Identify which cell holds the provided text, then report its [x, y] central coordinate. 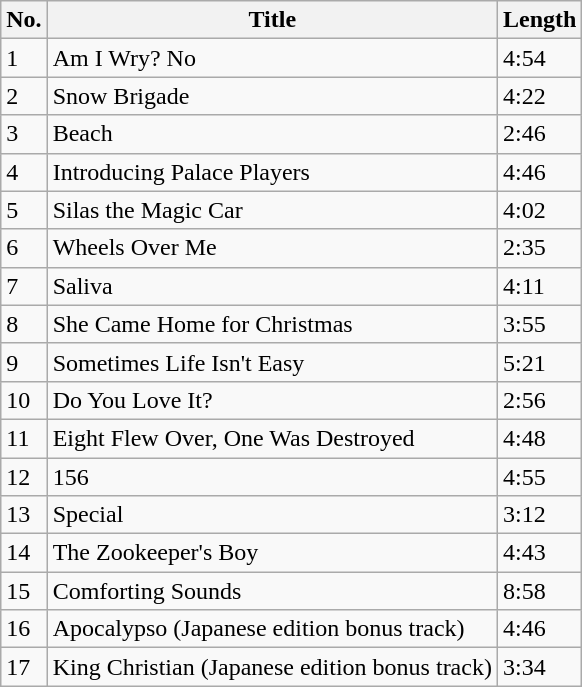
Beach [272, 134]
17 [24, 667]
4:55 [539, 477]
Eight Flew Over, One Was Destroyed [272, 438]
1 [24, 58]
3 [24, 134]
She Came Home for Christmas [272, 324]
2:46 [539, 134]
10 [24, 400]
4 [24, 172]
Silas the Magic Car [272, 210]
No. [24, 20]
8 [24, 324]
2:35 [539, 248]
Introducing Palace Players [272, 172]
156 [272, 477]
2 [24, 96]
Do You Love It? [272, 400]
Title [272, 20]
Length [539, 20]
12 [24, 477]
8:58 [539, 591]
Saliva [272, 286]
4:22 [539, 96]
9 [24, 362]
4:11 [539, 286]
11 [24, 438]
Apocalypso (Japanese edition bonus track) [272, 629]
King Christian (Japanese edition bonus track) [272, 667]
Wheels Over Me [272, 248]
Comforting Sounds [272, 591]
4:43 [539, 553]
5:21 [539, 362]
Sometimes Life Isn't Easy [272, 362]
The Zookeeper's Boy [272, 553]
Snow Brigade [272, 96]
3:12 [539, 515]
13 [24, 515]
15 [24, 591]
2:56 [539, 400]
3:34 [539, 667]
6 [24, 248]
5 [24, 210]
16 [24, 629]
Am I Wry? No [272, 58]
4:54 [539, 58]
3:55 [539, 324]
4:48 [539, 438]
14 [24, 553]
Special [272, 515]
7 [24, 286]
4:02 [539, 210]
